From the cell containing the given text, extract its center point as [X, Y] coordinate. 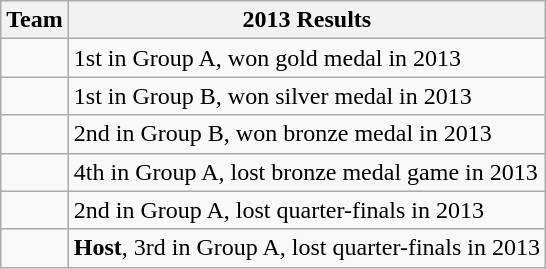
Team [35, 20]
1st in Group B, won silver medal in 2013 [306, 96]
1st in Group A, won gold medal in 2013 [306, 58]
2nd in Group A, lost quarter-finals in 2013 [306, 210]
Host, 3rd in Group A, lost quarter-finals in 2013 [306, 248]
4th in Group A, lost bronze medal game in 2013 [306, 172]
2nd in Group B, won bronze medal in 2013 [306, 134]
2013 Results [306, 20]
